Output the [X, Y] coordinate of the center of the cell containing the given text.  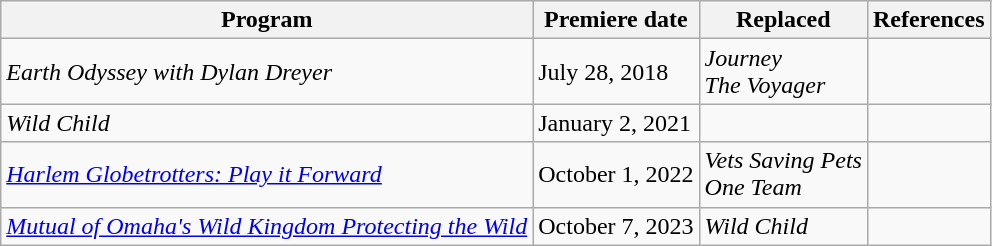
Vets Saving PetsOne Team [783, 174]
Earth Odyssey with Dylan Dreyer [267, 72]
July 28, 2018 [616, 72]
JourneyThe Voyager [783, 72]
Replaced [783, 20]
Premiere date [616, 20]
Harlem Globetrotters: Play it Forward [267, 174]
Mutual of Omaha's Wild Kingdom Protecting the Wild [267, 226]
January 2, 2021 [616, 123]
References [928, 20]
Program [267, 20]
October 7, 2023 [616, 226]
October 1, 2022 [616, 174]
